Detect which cell encompasses the target text, then output its [x, y] center coordinate. 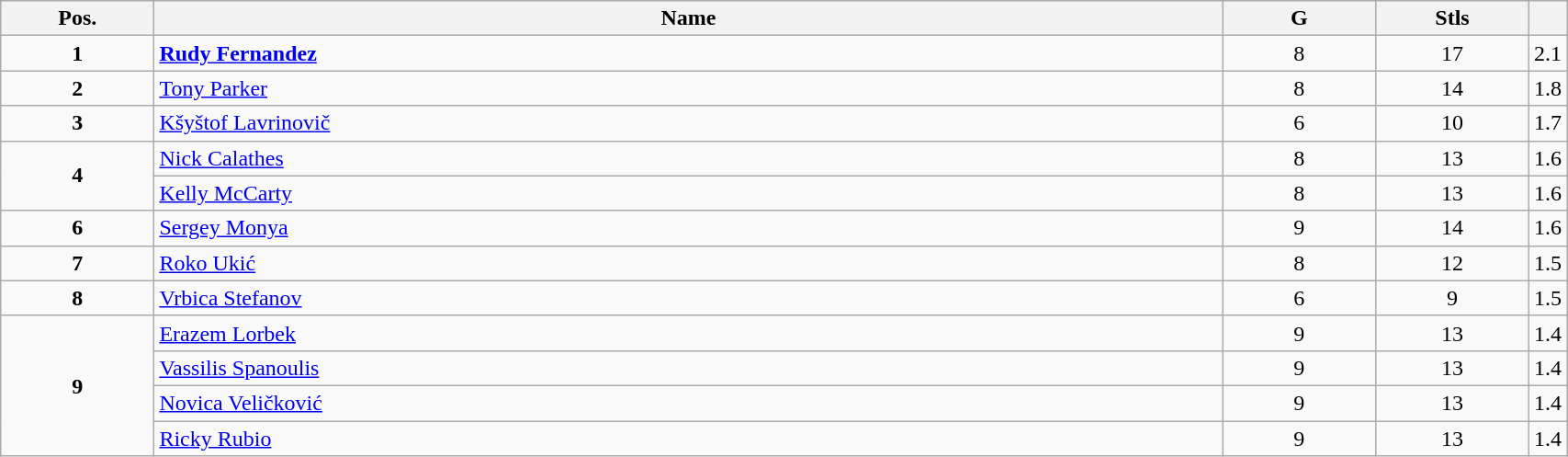
2 [77, 88]
Novica Veličković [689, 403]
17 [1453, 53]
10 [1453, 123]
Pos. [77, 18]
12 [1453, 263]
Tony Parker [689, 88]
Stls [1453, 18]
Ricky Rubio [689, 439]
7 [77, 263]
Rudy Fernandez [689, 53]
Erazem Lorbek [689, 333]
G [1299, 18]
1 [77, 53]
1.7 [1549, 123]
2.1 [1549, 53]
Nick Calathes [689, 158]
Kelly McCarty [689, 193]
Name [689, 18]
1.8 [1549, 88]
Vassilis Spanoulis [689, 368]
Kšyštof Lavrinovič [689, 123]
Roko Ukić [689, 263]
3 [77, 123]
Vrbica Stefanov [689, 298]
Sergey Monya [689, 228]
4 [77, 176]
